Output the [x, y] coordinate of the center of the cell containing the given text.  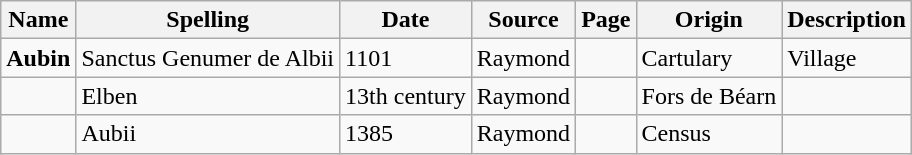
Village [847, 58]
Aubii [208, 134]
Census [709, 134]
13th century [406, 96]
Fors de Béarn [709, 96]
1101 [406, 58]
Page [606, 20]
Description [847, 20]
Elben [208, 96]
Cartulary [709, 58]
1385 [406, 134]
Name [38, 20]
Source [523, 20]
Spelling [208, 20]
Sanctus Genumer de Albii [208, 58]
Origin [709, 20]
Aubin [38, 58]
Date [406, 20]
